Provide the [x, y] coordinate of the cell's center where the given text is located.  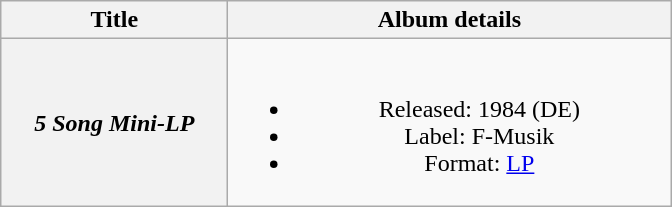
Album details [450, 20]
5 Song Mini-LP [114, 122]
Title [114, 20]
Released: 1984 (DE)Label: F-MusikFormat: LP [450, 122]
